Scan for the cell matching the given text and deliver its (x, y) coordinate at center. 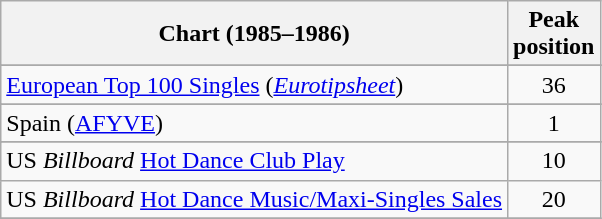
European Top 100 Singles (Eurotipsheet) (254, 85)
20 (554, 199)
36 (554, 85)
10 (554, 161)
Spain (AFYVE) (254, 123)
Chart (1985–1986) (254, 34)
Peakposition (554, 34)
1 (554, 123)
US Billboard Hot Dance Music/Maxi-Singles Sales (254, 199)
US Billboard Hot Dance Club Play (254, 161)
